Provide the [X, Y] coordinate of the cell's center where the given text is located.  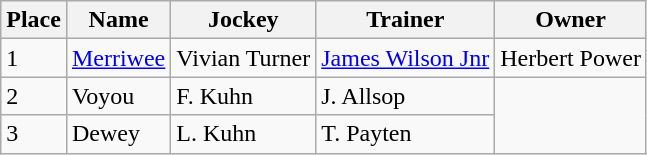
Trainer [406, 20]
Herbert Power [571, 58]
Owner [571, 20]
Merriwee [118, 58]
T. Payten [406, 134]
Dewey [118, 134]
Vivian Turner [244, 58]
James Wilson Jnr [406, 58]
J. Allsop [406, 96]
F. Kuhn [244, 96]
L. Kuhn [244, 134]
1 [34, 58]
Voyou [118, 96]
Name [118, 20]
3 [34, 134]
2 [34, 96]
Place [34, 20]
Jockey [244, 20]
